Provide the [x, y] coordinate of the cell's center where the given text is located.  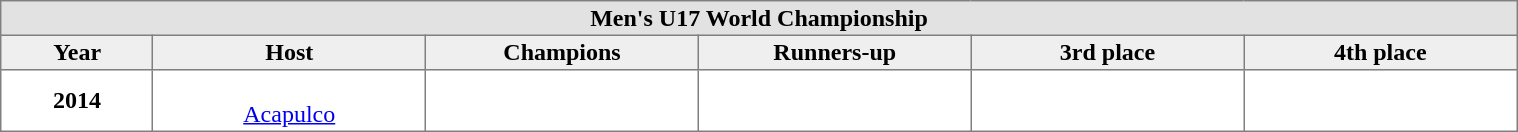
Host [290, 52]
Men's U17 World Championship [758, 18]
4th place [1380, 52]
3rd place [1108, 52]
2014 [77, 101]
Champions [562, 52]
Runners-up [834, 52]
Year [77, 52]
Acapulco [290, 101]
